Capture the cell that displays the provided text and extract its (X, Y) central coordinate. 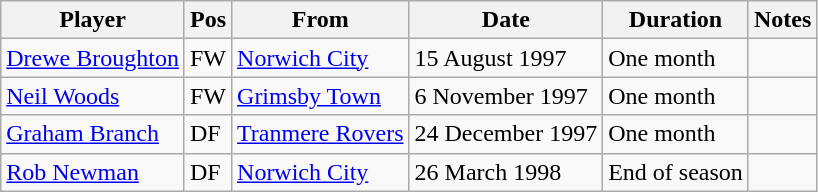
Duration (676, 20)
Neil Woods (93, 96)
15 August 1997 (506, 58)
End of season (676, 172)
Drewe Broughton (93, 58)
From (320, 20)
Notes (782, 20)
Pos (208, 20)
Tranmere Rovers (320, 134)
Rob Newman (93, 172)
Graham Branch (93, 134)
6 November 1997 (506, 96)
Player (93, 20)
Date (506, 20)
Grimsby Town (320, 96)
24 December 1997 (506, 134)
26 March 1998 (506, 172)
